Find where the given text appears and provide that cell's center as (X, Y) coordinate. 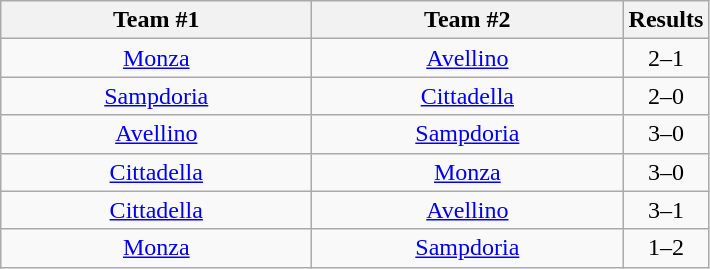
Team #1 (156, 20)
3–1 (666, 210)
1–2 (666, 248)
Results (666, 20)
2–0 (666, 96)
2–1 (666, 58)
Team #2 (468, 20)
